Search for the cell housing the specified text and yield its (X, Y) center coordinate. 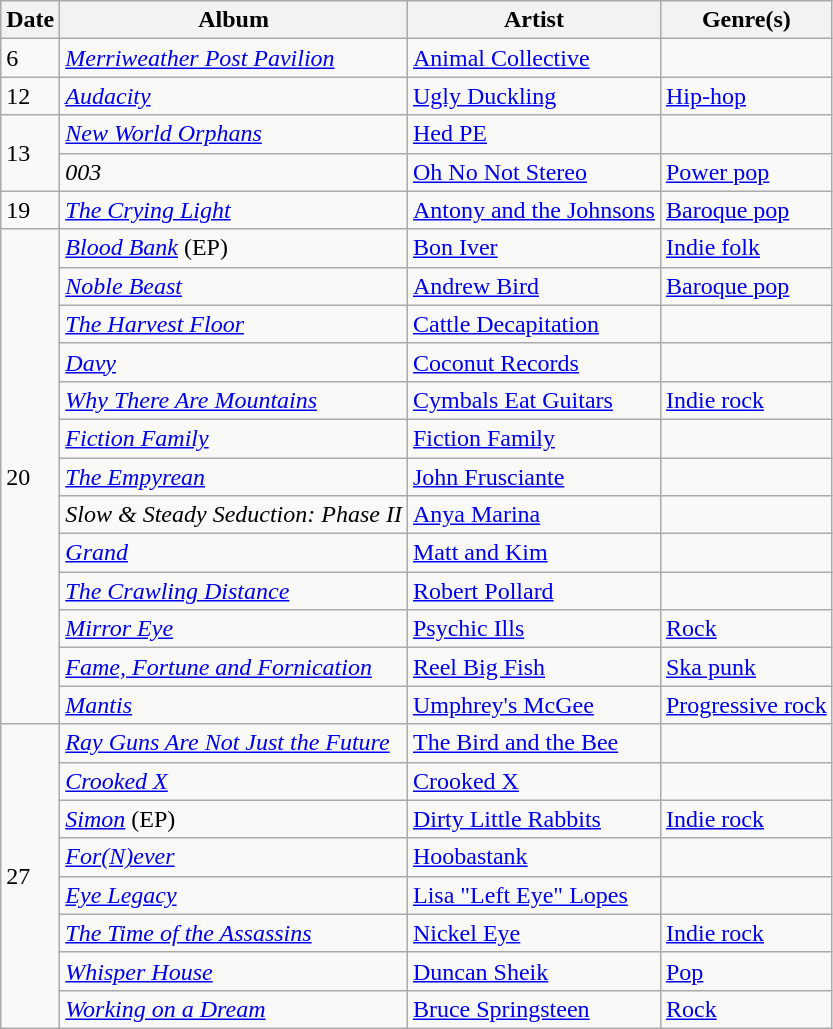
Antony and the Johnsons (534, 210)
Coconut Records (534, 362)
Dirty Little Rabbits (534, 819)
Whisper House (234, 971)
13 (30, 153)
Duncan Sheik (534, 971)
20 (30, 476)
6 (30, 58)
The Empyrean (234, 477)
The Time of the Assassins (234, 933)
Genre(s) (746, 20)
003 (234, 172)
The Crying Light (234, 210)
The Crawling Distance (234, 591)
Noble Beast (234, 286)
The Harvest Floor (234, 324)
12 (30, 96)
Mirror Eye (234, 629)
Album (234, 20)
Umphrey's McGee (534, 705)
Reel Big Fish (534, 667)
Andrew Bird (534, 286)
Animal Collective (534, 58)
Hip-hop (746, 96)
Artist (534, 20)
Blood Bank (EP) (234, 248)
Ray Guns Are Not Just the Future (234, 743)
Ugly Duckling (534, 96)
Hed PE (534, 134)
Simon (EP) (234, 819)
Why There Are Mountains (234, 400)
Pop (746, 971)
Progressive rock (746, 705)
Date (30, 20)
Matt and Kim (534, 553)
Nickel Eye (534, 933)
Lisa "Left Eye" Lopes (534, 895)
Cymbals Eat Guitars (534, 400)
Grand (234, 553)
Indie folk (746, 248)
Ska punk (746, 667)
Fame, Fortune and Fornication (234, 667)
Oh No Not Stereo (534, 172)
Eye Legacy (234, 895)
Audacity (234, 96)
Bon Iver (534, 248)
Davy (234, 362)
Mantis (234, 705)
John Frusciante (534, 477)
Robert Pollard (534, 591)
Hoobastank (534, 857)
For(N)ever (234, 857)
19 (30, 210)
Power pop (746, 172)
Cattle Decapitation (534, 324)
27 (30, 876)
Slow & Steady Seduction: Phase II (234, 515)
The Bird and the Bee (534, 743)
Anya Marina (534, 515)
Merriweather Post Pavilion (234, 58)
New World Orphans (234, 134)
Bruce Springsteen (534, 1009)
Working on a Dream (234, 1009)
Psychic Ills (534, 629)
